Search for the cell housing the specified text and yield its [x, y] center coordinate. 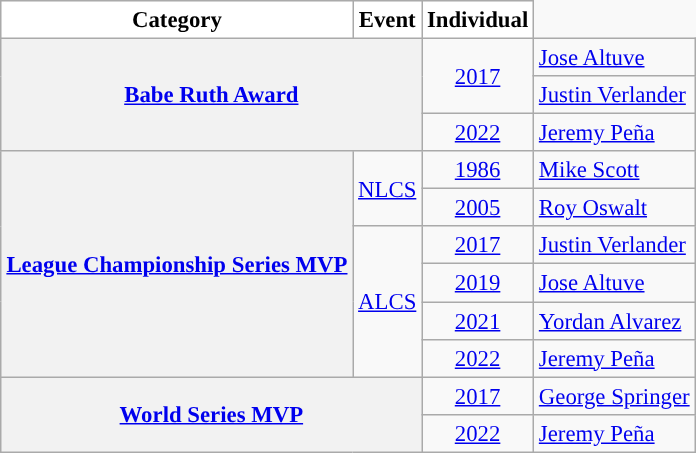
Event [388, 20]
ALCS [388, 301]
Individual [478, 20]
Yordan Alvarez [614, 321]
2019 [478, 283]
George Springer [614, 396]
World Series MVP [212, 414]
Category [177, 20]
1986 [478, 170]
Mike Scott [614, 170]
Babe Ruth Award [212, 96]
2021 [478, 321]
Roy Oswalt [614, 208]
NLCS [388, 188]
League Championship Series MVP [177, 264]
2005 [478, 208]
